From the cell containing the given text, extract its center point as (X, Y) coordinate. 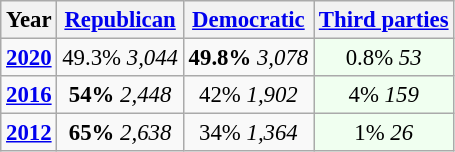
2012 (29, 133)
1% 26 (384, 133)
2020 (29, 58)
2016 (29, 95)
Democratic (248, 20)
42% 1,902 (248, 95)
49.8% 3,078 (248, 58)
0.8% 53 (384, 58)
65% 2,638 (120, 133)
49.3% 3,044 (120, 58)
34% 1,364 (248, 133)
Year (29, 20)
54% 2,448 (120, 95)
Republican (120, 20)
Third parties (384, 20)
4% 159 (384, 95)
